Output the [x, y] coordinate of the center of the cell containing the given text.  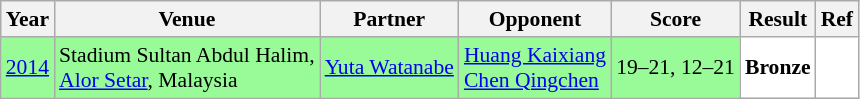
Year [28, 19]
Opponent [535, 19]
Venue [187, 19]
2014 [28, 68]
Bronze [778, 68]
19–21, 12–21 [676, 68]
Partner [390, 19]
Stadium Sultan Abdul Halim,Alor Setar, Malaysia [187, 68]
Ref [837, 19]
Score [676, 19]
Yuta Watanabe [390, 68]
Huang Kaixiang Chen Qingchen [535, 68]
Result [778, 19]
